Identify which cell holds the provided text, then report its (X, Y) central coordinate. 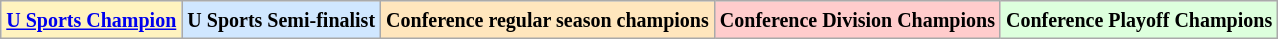
Conference Playoff Champions (1138, 20)
U Sports Champion (92, 20)
U Sports Semi-finalist (282, 20)
Conference Division Champions (857, 20)
Conference regular season champions (548, 20)
